Capture the cell that displays the provided text and extract its [x, y] central coordinate. 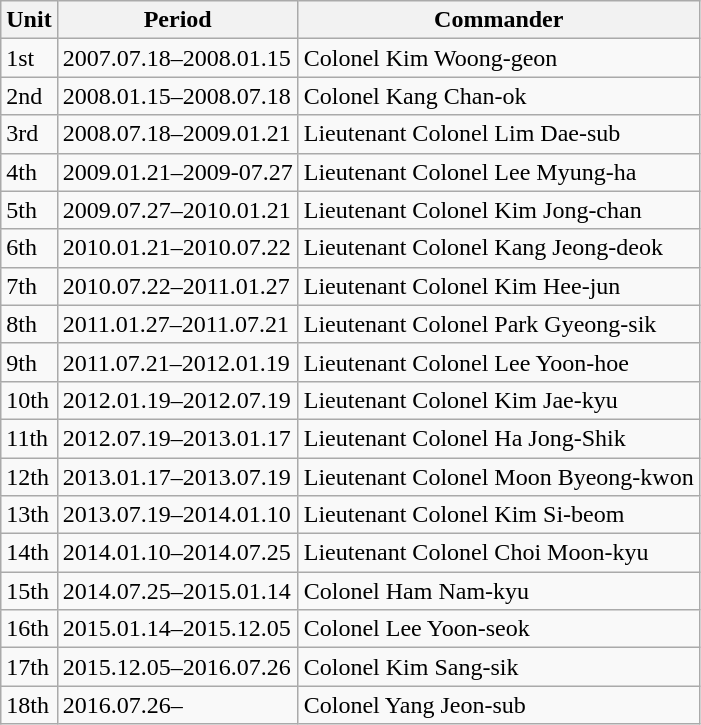
18th [29, 705]
Lieutenant Colonel Kim Jae-kyu [498, 400]
Lieutenant Colonel Lee Myung-ha [498, 172]
2013.07.19–2014.01.10 [178, 515]
Colonel Kim Sang-sik [498, 667]
Colonel Kim Woong-geon [498, 58]
2016.07.26– [178, 705]
16th [29, 629]
2nd [29, 96]
13th [29, 515]
2011.01.27–2011.07.21 [178, 324]
Unit [29, 20]
11th [29, 438]
2008.01.15–2008.07.18 [178, 96]
Lieutenant Colonel Lee Yoon-hoe [498, 362]
2013.01.17–2013.07.19 [178, 477]
2015.01.14–2015.12.05 [178, 629]
2014.01.10–2014.07.25 [178, 553]
Lieutenant Colonel Ha Jong-Shik [498, 438]
Colonel Ham Nam-kyu [498, 591]
5th [29, 210]
2011.07.21–2012.01.19 [178, 362]
Lieutenant Colonel Moon Byeong-kwon [498, 477]
2012.07.19–2013.01.17 [178, 438]
2010.07.22–2011.01.27 [178, 286]
7th [29, 286]
10th [29, 400]
2010.01.21–2010.07.22 [178, 248]
4th [29, 172]
8th [29, 324]
17th [29, 667]
Commander [498, 20]
2008.07.18–2009.01.21 [178, 134]
6th [29, 248]
2015.12.05–2016.07.26 [178, 667]
Lieutenant Colonel Kim Hee-jun [498, 286]
Period [178, 20]
9th [29, 362]
Lieutenant Colonel Kang Jeong-deok [498, 248]
14th [29, 553]
3rd [29, 134]
Colonel Lee Yoon-seok [498, 629]
12th [29, 477]
2009.07.27–2010.01.21 [178, 210]
1st [29, 58]
Lieutenant Colonel Lim Dae-sub [498, 134]
2012.01.19–2012.07.19 [178, 400]
Lieutenant Colonel Park Gyeong-sik [498, 324]
Colonel Yang Jeon-sub [498, 705]
Colonel Kang Chan-ok [498, 96]
2014.07.25–2015.01.14 [178, 591]
Lieutenant Colonel Kim Si-beom [498, 515]
Lieutenant Colonel Kim Jong-chan [498, 210]
Lieutenant Colonel Choi Moon-kyu [498, 553]
2007.07.18–2008.01.15 [178, 58]
2009.01.21–2009-07.27 [178, 172]
15th [29, 591]
